Capture the cell that displays the provided text and extract its (x, y) central coordinate. 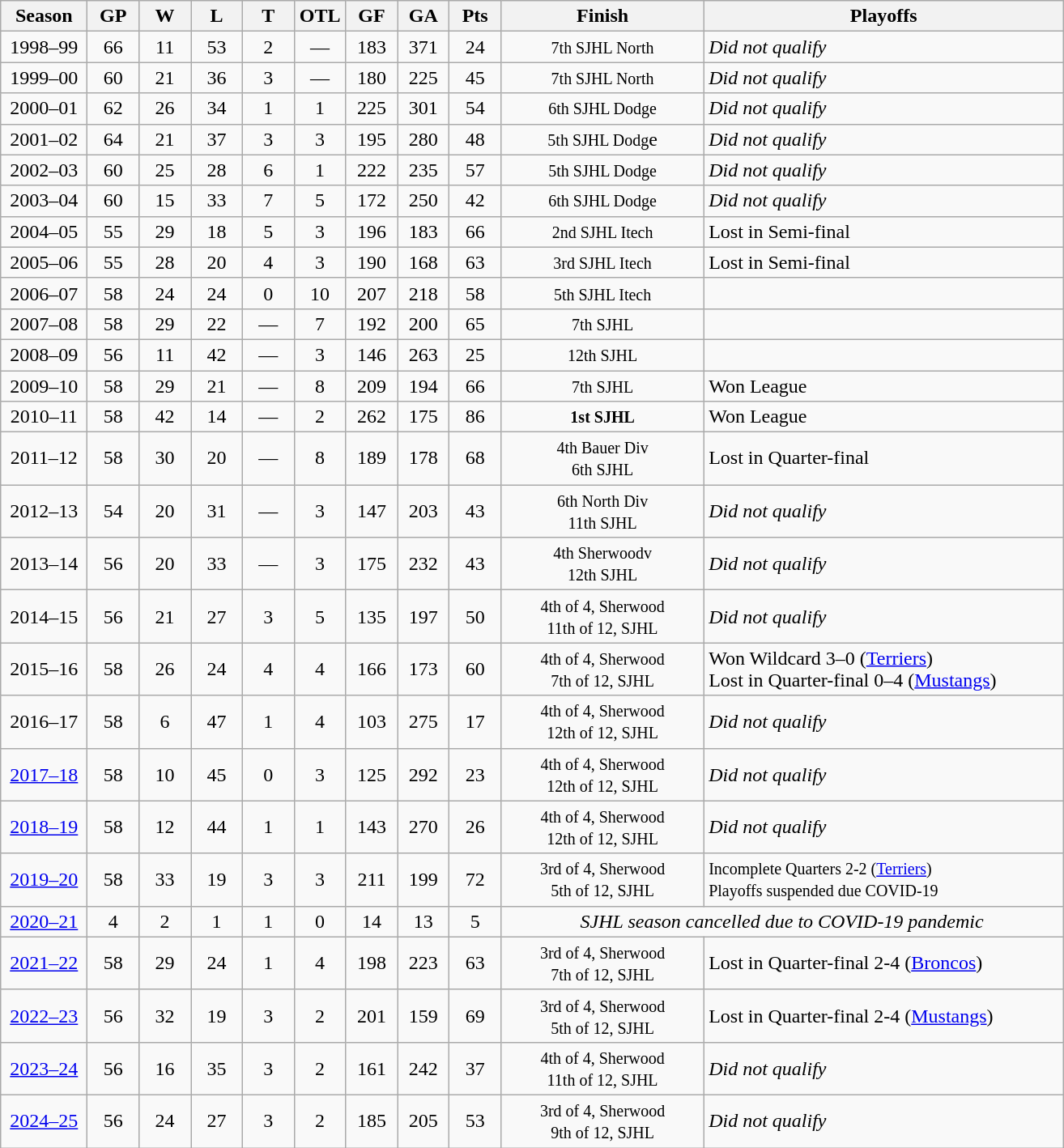
3rd SJHL Itech (602, 262)
166 (372, 669)
2020–21 (44, 921)
222 (372, 170)
250 (423, 201)
3rd of 4, Sherwood 5th of 12, SJHL (602, 879)
2024–25 (44, 1120)
34 (217, 108)
2001–02 (44, 139)
72 (475, 879)
2005–06 (44, 262)
209 (372, 386)
198 (372, 963)
22 (217, 324)
2008–09 (44, 355)
2012–13 (44, 512)
Pts (475, 16)
2022–23 (44, 1015)
189 (372, 458)
192 (372, 324)
2019–20 (44, 879)
185 (372, 1120)
36 (217, 78)
161 (372, 1069)
2017–18 (44, 774)
2013–14 (44, 563)
L (217, 16)
235 (423, 170)
12th SJHL (602, 355)
2nd SJHL Itech (602, 232)
232 (423, 563)
2011–12 (44, 458)
5th SJHL Itech (602, 293)
50 (475, 617)
147 (372, 512)
32 (165, 1015)
2006–07 (44, 293)
Won Wildcard 3–0 (Terriers)Lost in Quarter-final 0–4 (Mustangs) (884, 669)
2003–04 (44, 201)
194 (423, 386)
OTL (320, 16)
203 (423, 512)
270 (423, 827)
371 (423, 47)
211 (372, 879)
Finish (602, 16)
205 (423, 1120)
47 (217, 722)
2004–05 (44, 232)
2016–17 (44, 722)
1998–99 (44, 47)
13 (423, 921)
280 (423, 139)
180 (372, 78)
T (268, 16)
301 (423, 108)
18 (217, 232)
65 (475, 324)
6th North Div11th SJHL (602, 512)
2023–24 (44, 1069)
Incomplete Quarters 2-2 (Terriers)Playoffs suspended due COVID-19 (884, 879)
Lost in Quarter-final 2-4 (Broncos) (884, 963)
275 (423, 722)
190 (372, 262)
292 (423, 774)
201 (372, 1015)
86 (475, 417)
199 (423, 879)
23 (475, 774)
2009–10 (44, 386)
Season (44, 16)
SJHL season cancelled due to COVID-19 pandemic (782, 921)
135 (372, 617)
2018–19 (44, 827)
57 (475, 170)
143 (372, 827)
146 (372, 355)
2007–08 (44, 324)
1st SJHL (602, 417)
172 (372, 201)
2021–22 (44, 963)
178 (423, 458)
12 (165, 827)
196 (372, 232)
31 (217, 512)
W (165, 16)
68 (475, 458)
Lost in Quarter-final (884, 458)
17 (475, 722)
GP (113, 16)
223 (423, 963)
125 (372, 774)
4th of 4, Sherwood7th of 12, SJHL (602, 669)
195 (372, 139)
4th Sherwoodv12th SJHL (602, 563)
4th Bauer Div6th SJHL (602, 458)
2015–16 (44, 669)
197 (423, 617)
3rd of 4, Sherwood7th of 12, SJHL (602, 963)
3rd of 4, Sherwood5th of 12, SJHL (602, 1015)
262 (372, 417)
Lost in Quarter-final 2-4 (Mustangs) (884, 1015)
GA (423, 16)
44 (217, 827)
2010–11 (44, 417)
2002–03 (44, 170)
2000–01 (44, 108)
200 (423, 324)
16 (165, 1069)
30 (165, 458)
263 (423, 355)
207 (372, 293)
69 (475, 1015)
1999–00 (44, 78)
159 (423, 1015)
62 (113, 108)
48 (475, 139)
103 (372, 722)
35 (217, 1069)
Playoffs (884, 16)
173 (423, 669)
64 (113, 139)
168 (423, 262)
3rd of 4, Sherwood9th of 12, SJHL (602, 1120)
218 (423, 293)
2014–15 (44, 617)
15 (165, 201)
GF (372, 16)
242 (423, 1069)
